Output the (X, Y) coordinate of the center of the cell containing the given text.  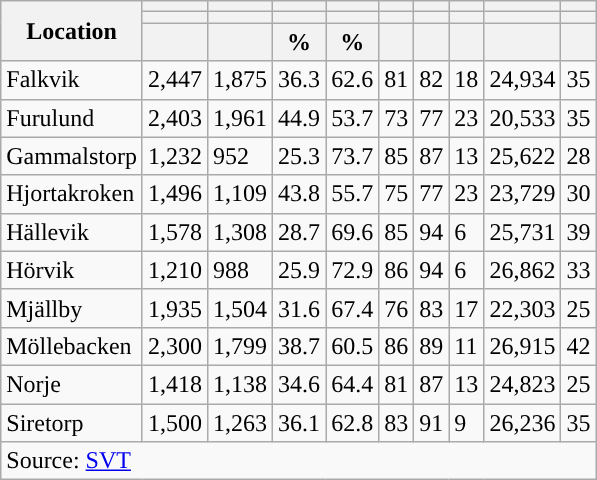
75 (396, 194)
988 (240, 270)
Norje (72, 384)
72.9 (352, 270)
73.7 (352, 156)
Siretorp (72, 423)
Gammalstorp (72, 156)
25,622 (522, 156)
39 (578, 232)
24,823 (522, 384)
33 (578, 270)
60.5 (352, 346)
2,403 (174, 118)
1,210 (174, 270)
67.4 (352, 308)
22,303 (522, 308)
1,232 (174, 156)
44.9 (300, 118)
69.6 (352, 232)
Furulund (72, 118)
Hjortakroken (72, 194)
Hällevik (72, 232)
18 (466, 80)
1,308 (240, 232)
76 (396, 308)
36.3 (300, 80)
1,500 (174, 423)
89 (432, 346)
17 (466, 308)
2,447 (174, 80)
82 (432, 80)
26,915 (522, 346)
43.8 (300, 194)
1,935 (174, 308)
53.7 (352, 118)
Source: SVT (298, 461)
25,731 (522, 232)
1,875 (240, 80)
62.8 (352, 423)
Location (72, 31)
Möllebacken (72, 346)
28.7 (300, 232)
25.3 (300, 156)
55.7 (352, 194)
1,504 (240, 308)
26,236 (522, 423)
Mjällby (72, 308)
38.7 (300, 346)
1,138 (240, 384)
28 (578, 156)
24,934 (522, 80)
34.6 (300, 384)
91 (432, 423)
20,533 (522, 118)
1,109 (240, 194)
1,418 (174, 384)
36.1 (300, 423)
1,263 (240, 423)
26,862 (522, 270)
2,300 (174, 346)
9 (466, 423)
1,578 (174, 232)
42 (578, 346)
1,496 (174, 194)
Hörvik (72, 270)
73 (396, 118)
62.6 (352, 80)
11 (466, 346)
25.9 (300, 270)
23,729 (522, 194)
64.4 (352, 384)
952 (240, 156)
Falkvik (72, 80)
30 (578, 194)
31.6 (300, 308)
1,961 (240, 118)
1,799 (240, 346)
